Return (X, Y) of the center of cell containing provided text 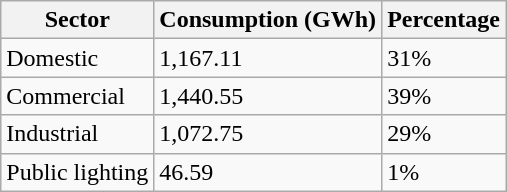
Sector (78, 20)
1% (444, 172)
39% (444, 96)
46.59 (268, 172)
Consumption (GWh) (268, 20)
Domestic (78, 58)
29% (444, 134)
Percentage (444, 20)
Public lighting (78, 172)
1,072.75 (268, 134)
Commercial (78, 96)
1,167.11 (268, 58)
31% (444, 58)
1,440.55 (268, 96)
Industrial (78, 134)
